Pinpoint the cell where the given text exists, returning its [X, Y] midpoint coordinate. 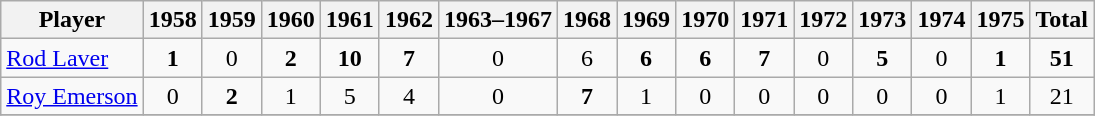
1973 [882, 20]
Roy Emerson [72, 96]
1968 [588, 20]
10 [350, 58]
Rod Laver [72, 58]
1962 [408, 20]
1971 [764, 20]
1961 [350, 20]
51 [1062, 58]
1970 [706, 20]
Player [72, 20]
1974 [942, 20]
Total [1062, 20]
4 [408, 96]
1972 [824, 20]
1958 [172, 20]
21 [1062, 96]
1960 [290, 20]
1963–1967 [498, 20]
1969 [646, 20]
1975 [1000, 20]
1959 [232, 20]
